Extract the [X, Y] coordinate from the center of the cell holding the provided text.  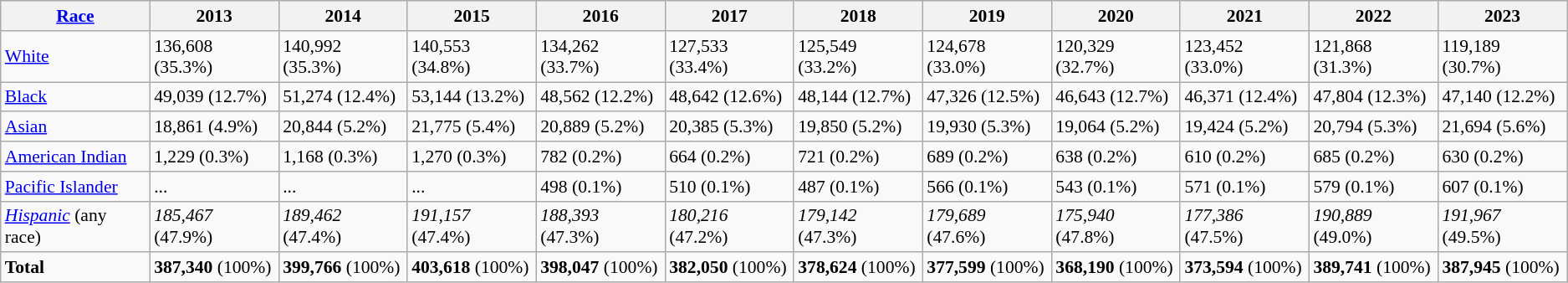
721 (0.2%) [858, 157]
20,844 (5.2%) [343, 127]
180,216 (47.2%) [729, 226]
124,678 (33.0%) [987, 57]
377,599 (100%) [987, 268]
Hispanic (any race) [75, 226]
46,371 (12.4%) [1244, 97]
191,157 (47.4%) [472, 226]
2019 [987, 16]
510 (0.1%) [729, 187]
American Indian [75, 157]
368,190 (100%) [1116, 268]
566 (0.1%) [987, 187]
689 (0.2%) [987, 157]
190,889 (49.0%) [1373, 226]
387,340 (100%) [214, 268]
46,643 (12.7%) [1116, 97]
373,594 (100%) [1244, 268]
48,642 (12.6%) [729, 97]
177,386 (47.5%) [1244, 226]
White [75, 57]
Black [75, 97]
20,889 (5.2%) [600, 127]
2021 [1244, 16]
2016 [600, 16]
2014 [343, 16]
125,549 (33.2%) [858, 57]
49,039 (12.7%) [214, 97]
1,270 (0.3%) [472, 157]
140,992 (35.3%) [343, 57]
53,144 (13.2%) [472, 97]
607 (0.1%) [1502, 187]
685 (0.2%) [1373, 157]
47,326 (12.5%) [987, 97]
19,064 (5.2%) [1116, 127]
Pacific Islander [75, 187]
782 (0.2%) [600, 157]
19,930 (5.3%) [987, 127]
398,047 (100%) [600, 268]
Race [75, 16]
136,608 (35.3%) [214, 57]
21,694 (5.6%) [1502, 127]
630 (0.2%) [1502, 157]
191,967 (49.5%) [1502, 226]
48,562 (12.2%) [600, 97]
21,775 (5.4%) [472, 127]
487 (0.1%) [858, 187]
2013 [214, 16]
51,274 (12.4%) [343, 97]
378,624 (100%) [858, 268]
382,050 (100%) [729, 268]
399,766 (100%) [343, 268]
571 (0.1%) [1244, 187]
543 (0.1%) [1116, 187]
579 (0.1%) [1373, 187]
127,533 (33.4%) [729, 57]
48,144 (12.7%) [858, 97]
19,424 (5.2%) [1244, 127]
120,329 (32.7%) [1116, 57]
Total [75, 268]
2015 [472, 16]
389,741 (100%) [1373, 268]
121,868 (31.3%) [1373, 57]
2017 [729, 16]
18,861 (4.9%) [214, 127]
189,462 (47.4%) [343, 226]
134,262 (33.7%) [600, 57]
1,229 (0.3%) [214, 157]
403,618 (100%) [472, 268]
Asian [75, 127]
638 (0.2%) [1116, 157]
123,452 (33.0%) [1244, 57]
140,553 (34.8%) [472, 57]
47,804 (12.3%) [1373, 97]
119,189 (30.7%) [1502, 57]
179,142 (47.3%) [858, 226]
179,689 (47.6%) [987, 226]
19,850 (5.2%) [858, 127]
188,393 (47.3%) [600, 226]
185,467 (47.9%) [214, 226]
498 (0.1%) [600, 187]
2022 [1373, 16]
47,140 (12.2%) [1502, 97]
20,794 (5.3%) [1373, 127]
2020 [1116, 16]
175,940 (47.8%) [1116, 226]
1,168 (0.3%) [343, 157]
2018 [858, 16]
20,385 (5.3%) [729, 127]
387,945 (100%) [1502, 268]
610 (0.2%) [1244, 157]
664 (0.2%) [729, 157]
2023 [1502, 16]
